Pinpoint the cell where the given text exists, returning its (X, Y) midpoint coordinate. 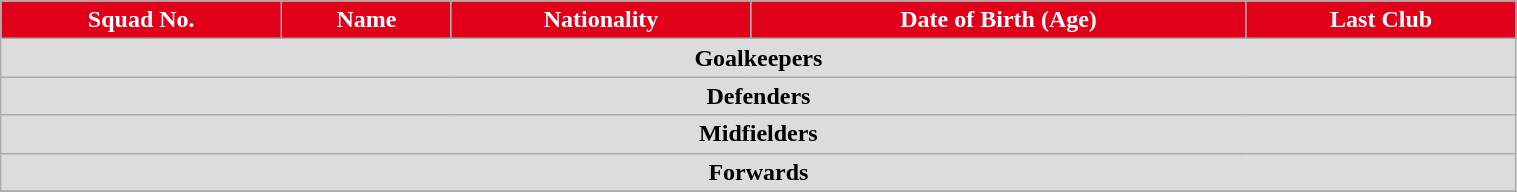
Midfielders (758, 134)
Last Club (1381, 20)
Name (366, 20)
Defenders (758, 96)
Nationality (601, 20)
Goalkeepers (758, 58)
Forwards (758, 172)
Squad No. (142, 20)
Date of Birth (Age) (998, 20)
